Provide the [X, Y] coordinate of the cell's center where the given text is located.  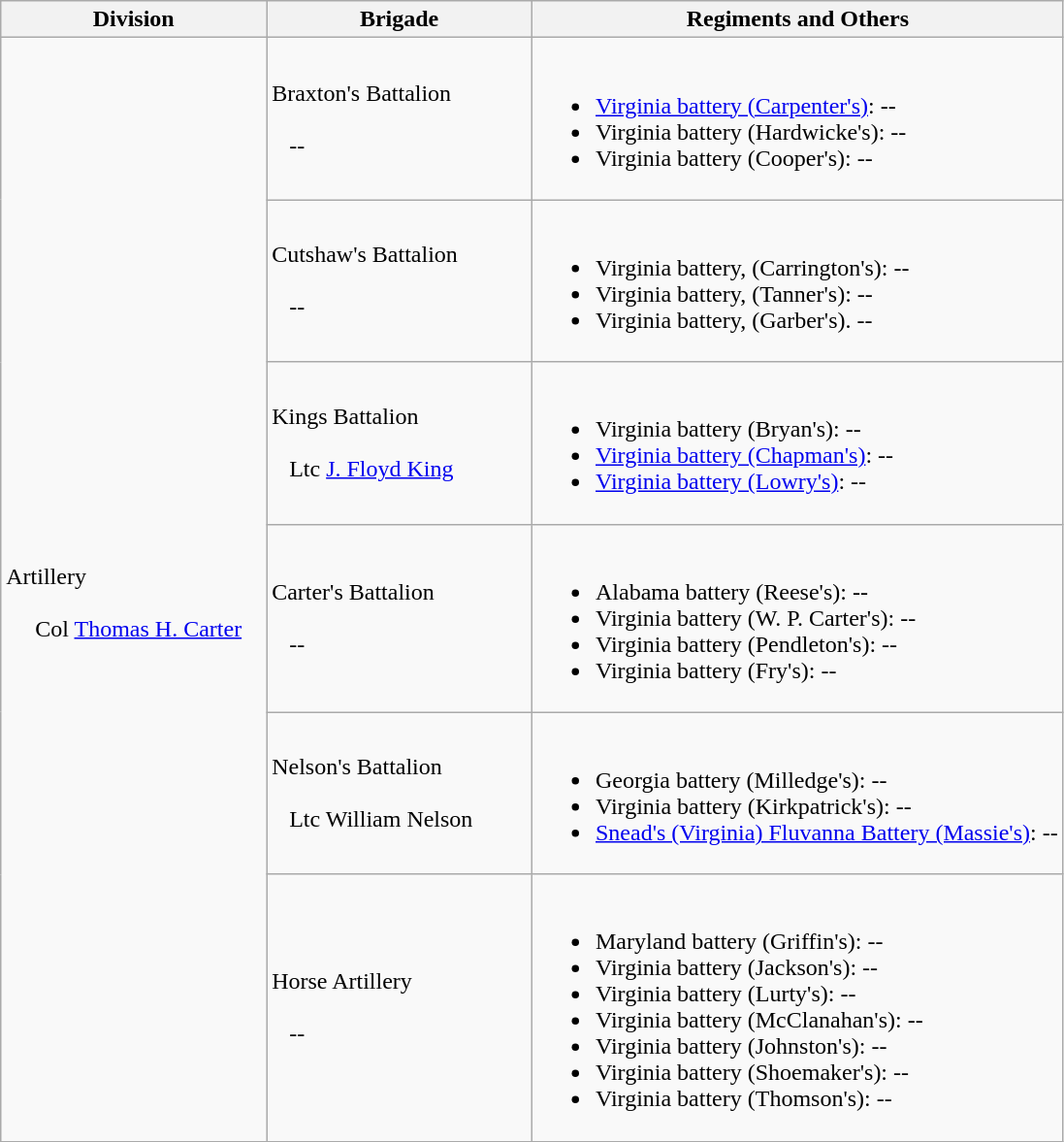
Nelson's Battalion Ltc William Nelson [400, 794]
Brigade [400, 19]
Virginia battery, (Carrington's): --Virginia battery, (Tanner's): --Virginia battery, (Garber's). -- [797, 281]
Virginia battery (Bryan's): --Virginia battery (Chapman's): --Virginia battery (Lowry's): -- [797, 442]
Artillery Col Thomas H. Carter [134, 590]
Kings Battalion Ltc J. Floyd King [400, 442]
Horse Artillery -- [400, 1007]
Division [134, 19]
Regiments and Others [797, 19]
Braxton's Battalion -- [400, 118]
Cutshaw's Battalion -- [400, 281]
Alabama battery (Reese's): --Virginia battery (W. P. Carter's): --Virginia battery (Pendleton's): --Virginia battery (Fry's): -- [797, 618]
Georgia battery (Milledge's): --Virginia battery (Kirkpatrick's): --Snead's (Virginia) Fluvanna Battery (Massie's): -- [797, 794]
Carter's Battalion -- [400, 618]
Virginia battery (Carpenter's): --Virginia battery (Hardwicke's): --Virginia battery (Cooper's): -- [797, 118]
